Extract the [x, y] coordinate from the center of the cell holding the provided text.  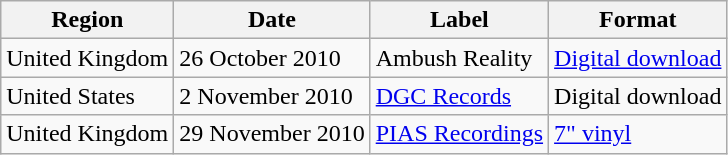
26 October 2010 [272, 58]
Ambush Reality [459, 58]
PIAS Recordings [459, 134]
Label [459, 20]
29 November 2010 [272, 134]
2 November 2010 [272, 96]
DGC Records [459, 96]
Date [272, 20]
Region [88, 20]
7" vinyl [638, 134]
Format [638, 20]
United States [88, 96]
